For the text-containing cell, return its midpoint in [X, Y] coordinate format. 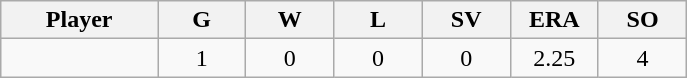
1 [202, 58]
4 [642, 58]
2.25 [554, 58]
L [378, 20]
Player [80, 20]
W [290, 20]
ERA [554, 20]
SO [642, 20]
SV [466, 20]
G [202, 20]
